Output the (x, y) coordinate of the center of the cell containing the given text.  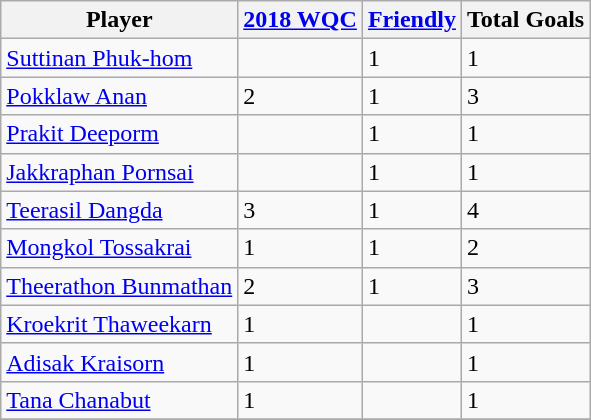
Total Goals (525, 20)
Kroekrit Thaweekarn (120, 324)
Friendly (412, 20)
Pokklaw Anan (120, 96)
Jakkraphan Pornsai (120, 172)
Adisak Kraisorn (120, 362)
Tana Chanabut (120, 400)
Prakit Deeporm (120, 134)
Mongkol Tossakrai (120, 248)
Teerasil Dangda (120, 210)
Player (120, 20)
Suttinan Phuk-hom (120, 58)
Theerathon Bunmathan (120, 286)
4 (525, 210)
2018 WQC (300, 20)
